Capture the cell that displays the provided text and extract its (X, Y) central coordinate. 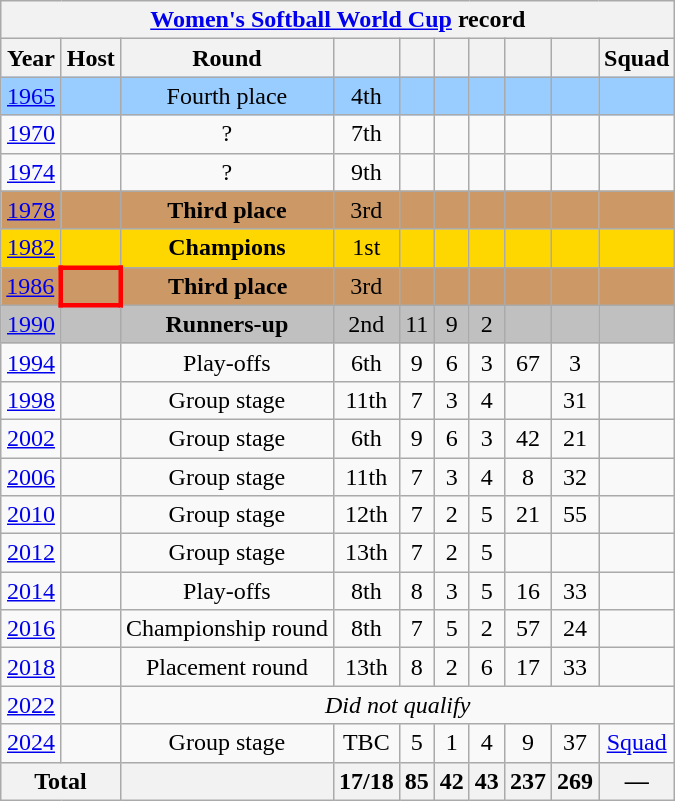
1982 (32, 248)
17 (528, 667)
57 (528, 629)
2002 (32, 438)
1978 (32, 210)
16 (528, 591)
32 (574, 477)
Champions (226, 248)
12th (366, 515)
Placement round (226, 667)
85 (416, 781)
11 (416, 324)
1st (366, 248)
2012 (32, 553)
55 (574, 515)
— (636, 781)
1974 (32, 172)
Host (90, 58)
TBC (366, 743)
Championship round (226, 629)
237 (528, 781)
2010 (32, 515)
17/18 (366, 781)
1998 (32, 400)
1 (452, 743)
2nd (366, 324)
2014 (32, 591)
2022 (32, 705)
1990 (32, 324)
Year (32, 58)
2006 (32, 477)
Women's Softball World Cup record (338, 20)
31 (574, 400)
9th (366, 172)
24 (574, 629)
2016 (32, 629)
Runners-up (226, 324)
Total (61, 781)
4th (366, 96)
Round (226, 58)
67 (528, 362)
Did not qualify (398, 705)
7th (366, 134)
1994 (32, 362)
2018 (32, 667)
269 (574, 781)
37 (574, 743)
1970 (32, 134)
2024 (32, 743)
1965 (32, 96)
1986 (32, 286)
Fourth place (226, 96)
43 (486, 781)
